Locate the cell with the specified text and output its [x, y] center coordinate. 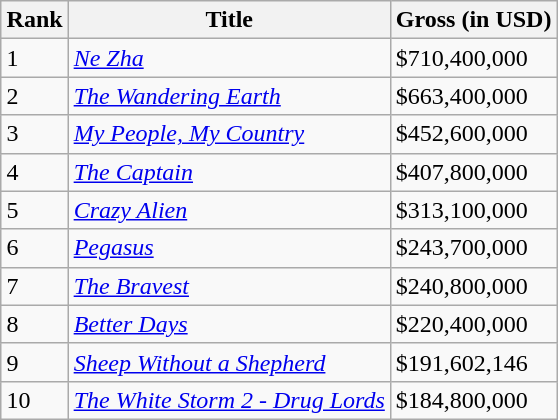
$220,400,000 [474, 324]
$243,700,000 [474, 248]
5 [34, 210]
$191,602,146 [474, 362]
1 [34, 58]
10 [34, 400]
$313,100,000 [474, 210]
Rank [34, 20]
The Bravest [229, 286]
2 [34, 96]
$240,800,000 [474, 286]
6 [34, 248]
Pegasus [229, 248]
4 [34, 172]
7 [34, 286]
Ne Zha [229, 58]
Gross (in USD) [474, 20]
Crazy Alien [229, 210]
$452,600,000 [474, 134]
$710,400,000 [474, 58]
$407,800,000 [474, 172]
Title [229, 20]
3 [34, 134]
Sheep Without a Shepherd [229, 362]
The Captain [229, 172]
$663,400,000 [474, 96]
The Wandering Earth [229, 96]
$184,800,000 [474, 400]
9 [34, 362]
My People, My Country [229, 134]
8 [34, 324]
Better Days [229, 324]
The White Storm 2 - Drug Lords [229, 400]
